Search for the cell housing the specified text and yield its (x, y) center coordinate. 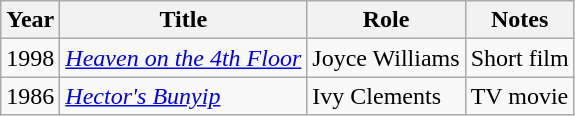
Ivy Clements (386, 96)
Notes (520, 20)
1986 (30, 96)
Joyce Williams (386, 58)
TV movie (520, 96)
Hector's Bunyip (184, 96)
Heaven on the 4th Floor (184, 58)
Short film (520, 58)
Year (30, 20)
Title (184, 20)
Role (386, 20)
1998 (30, 58)
